Find where the given text appears and provide that cell's center as [X, Y] coordinate. 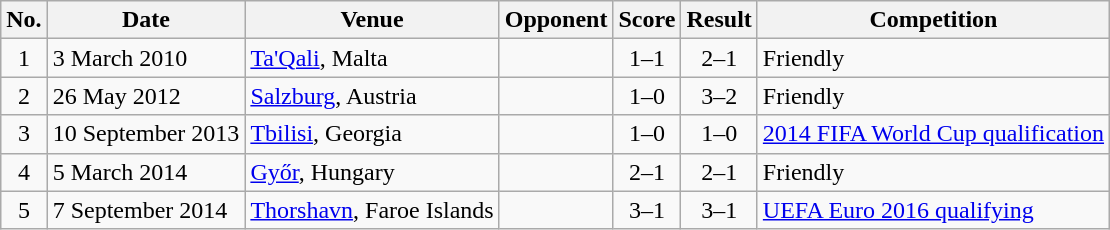
Ta'Qali, Malta [372, 58]
Győr, Hungary [372, 172]
3–2 [719, 96]
Opponent [556, 20]
2014 FIFA World Cup qualification [933, 134]
3 March 2010 [146, 58]
2 [24, 96]
UEFA Euro 2016 qualifying [933, 210]
10 September 2013 [146, 134]
Thorshavn, Faroe Islands [372, 210]
1–1 [647, 58]
7 September 2014 [146, 210]
1 [24, 58]
No. [24, 20]
Date [146, 20]
Venue [372, 20]
Score [647, 20]
3 [24, 134]
26 May 2012 [146, 96]
Competition [933, 20]
Tbilisi, Georgia [372, 134]
Result [719, 20]
4 [24, 172]
5 March 2014 [146, 172]
5 [24, 210]
Salzburg, Austria [372, 96]
